For the text-containing cell, return its midpoint in [x, y] coordinate format. 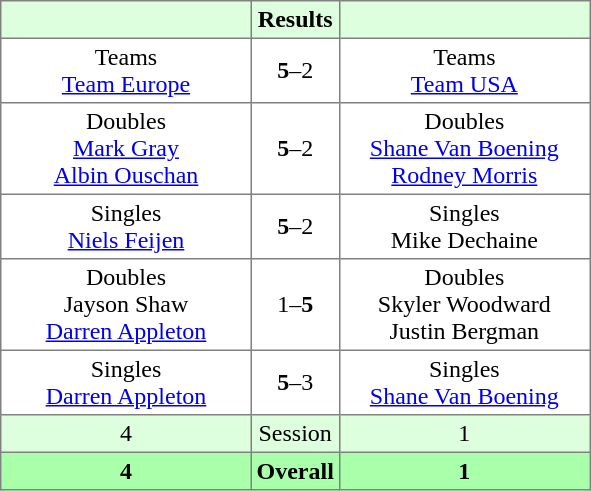
Session [295, 434]
DoublesSkyler WoodwardJustin Bergman [464, 305]
SinglesMike Dechaine [464, 226]
SinglesShane Van Boening [464, 382]
Results [295, 20]
1–5 [295, 305]
DoublesJayson ShawDarren Appleton [126, 305]
DoublesMark GrayAlbin Ouschan [126, 149]
TeamsTeam USA [464, 70]
SinglesDarren Appleton [126, 382]
DoublesShane Van BoeningRodney Morris [464, 149]
TeamsTeam Europe [126, 70]
5–3 [295, 382]
Overall [295, 471]
SinglesNiels Feijen [126, 226]
